Extract the [X, Y] coordinate from the center of the cell holding the provided text.  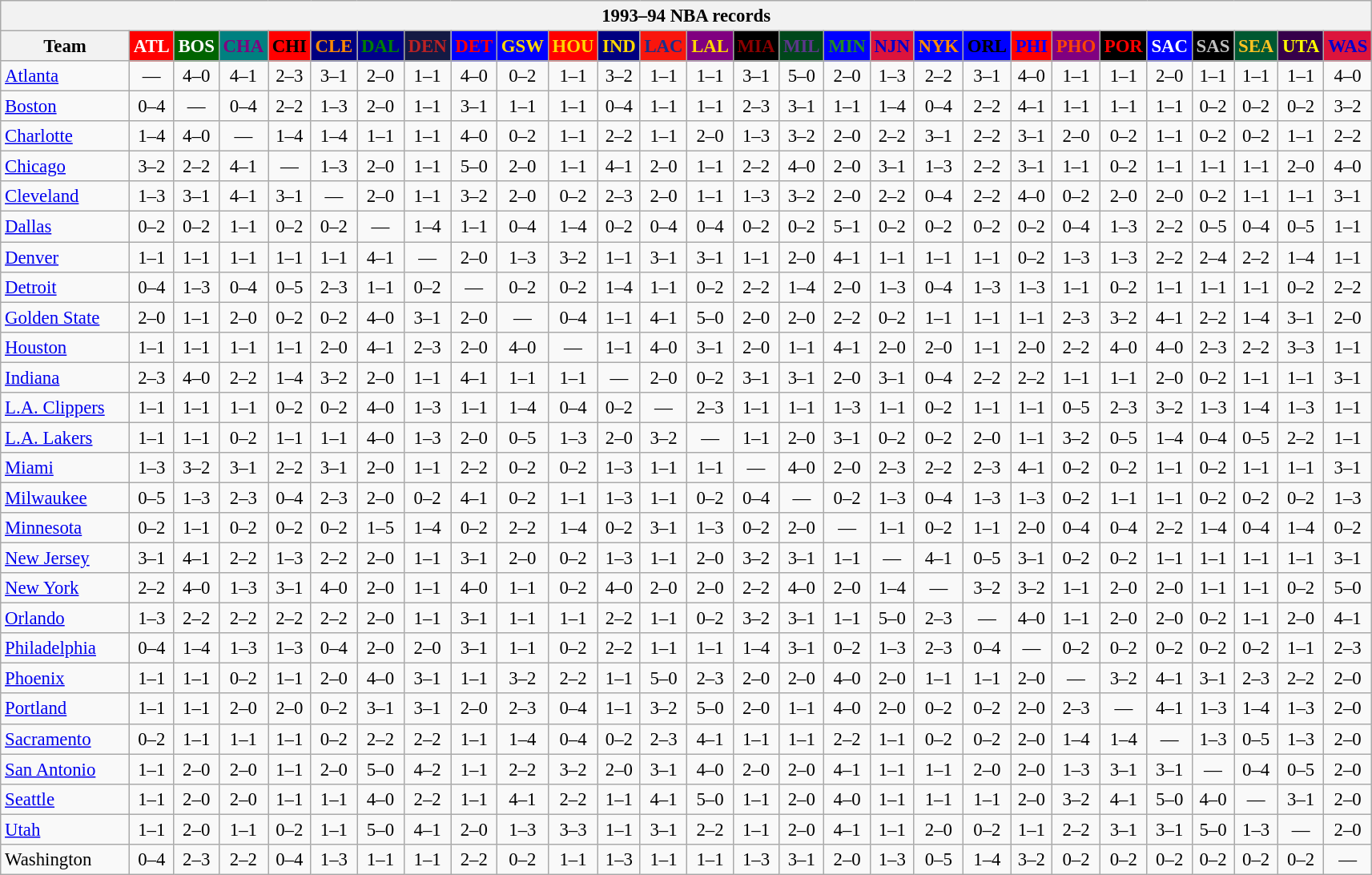
Philadelphia [66, 648]
IND [619, 46]
WAS [1348, 46]
L.A. Lakers [66, 437]
Team [66, 46]
L.A. Clippers [66, 408]
2–4 [1213, 257]
Detroit [66, 287]
MIA [756, 46]
Golden State [66, 317]
DAL [381, 46]
Houston [66, 347]
Orlando [66, 619]
PHI [1032, 46]
1–5 [381, 528]
4–2 [428, 769]
GSW [522, 46]
SAS [1213, 46]
Sacramento [66, 739]
MIL [802, 46]
Dallas [66, 227]
Minnesota [66, 528]
Milwaukee [66, 498]
Atlanta [66, 76]
CHA [243, 46]
DET [474, 46]
Boston [66, 107]
Denver [66, 257]
LAL [710, 46]
SEA [1256, 46]
NJN [892, 46]
DEN [428, 46]
San Antonio [66, 769]
Phoenix [66, 679]
SAC [1169, 46]
Cleveland [66, 196]
HOU [573, 46]
New Jersey [66, 558]
Utah [66, 829]
MIN [847, 46]
Charlotte [66, 136]
UTA [1301, 46]
Indiana [66, 377]
NYK [939, 46]
Portland [66, 709]
PHO [1076, 46]
CHI [289, 46]
5–1 [847, 227]
Washington [66, 860]
BOS [196, 46]
Chicago [66, 167]
LAC [663, 46]
POR [1123, 46]
1993–94 NBA records [686, 16]
New York [66, 588]
Miami [66, 468]
ORL [987, 46]
ATL [151, 46]
Seattle [66, 799]
CLE [333, 46]
